Output the (X, Y) coordinate of the center of the cell containing the given text.  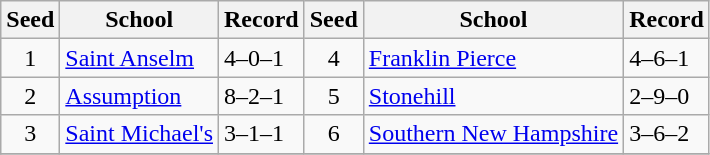
3 (30, 134)
4–6–1 (667, 58)
4–0–1 (262, 58)
Saint Anselm (140, 58)
4 (334, 58)
1 (30, 58)
Southern New Hampshire (493, 134)
6 (334, 134)
Saint Michael's (140, 134)
Assumption (140, 96)
Stonehill (493, 96)
8–2–1 (262, 96)
5 (334, 96)
3–1–1 (262, 134)
3–6–2 (667, 134)
2–9–0 (667, 96)
2 (30, 96)
Franklin Pierce (493, 58)
